Determine the (X, Y) coordinate at the center of the cell enclosing the given text.  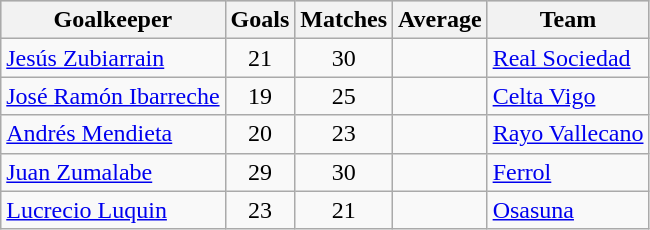
Average (440, 20)
Team (568, 20)
Andrés Mendieta (113, 134)
Real Sociedad (568, 58)
Jesús Zubiarrain (113, 58)
Juan Zumalabe (113, 172)
Lucrecio Luquin (113, 210)
José Ramón Ibarreche (113, 96)
Rayo Vallecano (568, 134)
Goalkeeper (113, 20)
29 (260, 172)
Matches (344, 20)
Ferrol (568, 172)
19 (260, 96)
25 (344, 96)
Celta Vigo (568, 96)
Goals (260, 20)
20 (260, 134)
Osasuna (568, 210)
